Detect which cell encompasses the target text, then output its (X, Y) center coordinate. 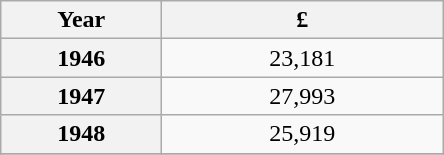
27,993 (302, 96)
1948 (82, 134)
25,919 (302, 134)
Year (82, 20)
23,181 (302, 58)
1946 (82, 58)
£ (302, 20)
1947 (82, 96)
